Extract the (x, y) coordinate from the center of the cell holding the provided text.  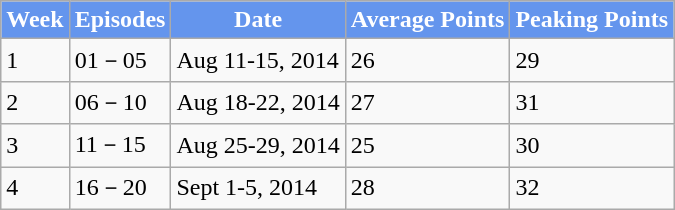
Aug 11-15, 2014 (258, 60)
4 (35, 188)
25 (428, 146)
Episodes (120, 20)
Peaking Points (592, 20)
32 (592, 188)
01－05 (120, 60)
1 (35, 60)
06－10 (120, 102)
28 (428, 188)
31 (592, 102)
Average Points (428, 20)
3 (35, 146)
16－20 (120, 188)
Aug 25-29, 2014 (258, 146)
30 (592, 146)
27 (428, 102)
26 (428, 60)
29 (592, 60)
Sept 1-5, 2014 (258, 188)
Week (35, 20)
Date (258, 20)
Aug 18-22, 2014 (258, 102)
11－15 (120, 146)
2 (35, 102)
